For the text-containing cell, return its midpoint in [X, Y] coordinate format. 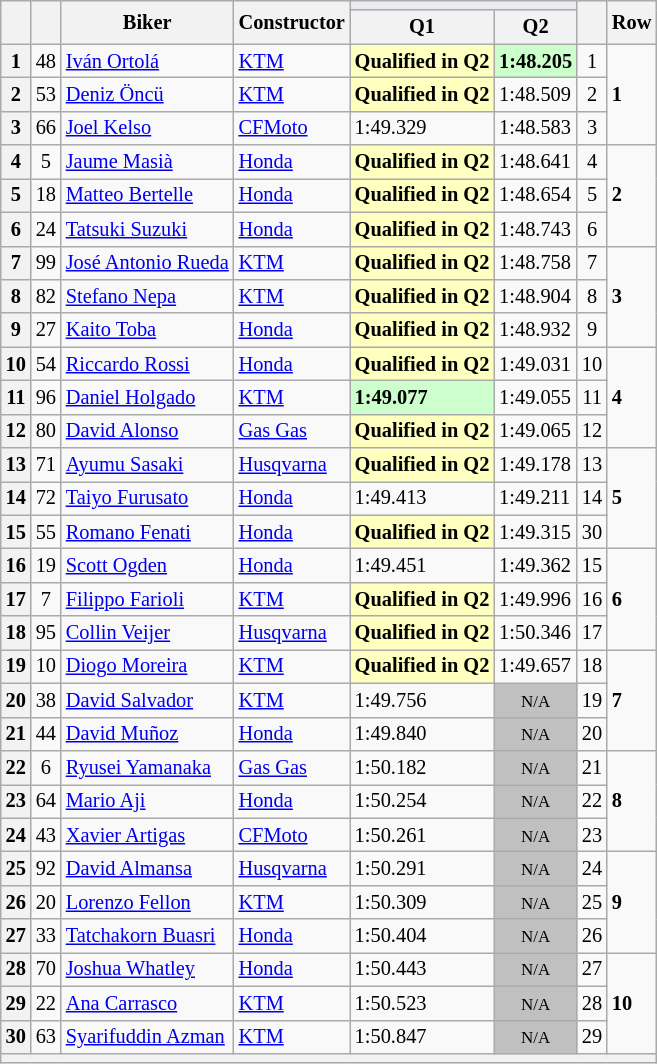
Stefano Nepa [148, 296]
Tatsuki Suzuki [148, 229]
1:49.362 [536, 565]
1:49.451 [422, 565]
Tatchakorn Buasri [148, 936]
David Alonso [148, 431]
1:50.346 [536, 633]
1:49.756 [422, 700]
1:50.847 [422, 1037]
Kaito Toba [148, 330]
95 [46, 633]
1:50.291 [422, 868]
Diogo Moreira [148, 666]
1:48.758 [536, 263]
1:49.315 [536, 532]
48 [46, 61]
92 [46, 868]
44 [46, 734]
1:48.583 [536, 128]
1:49.996 [536, 599]
1:49.065 [536, 431]
1:50.523 [422, 1003]
Q1 [422, 27]
38 [46, 700]
1:48.743 [536, 229]
96 [46, 397]
1:50.404 [422, 936]
54 [46, 364]
1:48.205 [536, 61]
Syarifuddin Azman [148, 1037]
José Antonio Rueda [148, 263]
1:48.641 [536, 162]
Daniel Holgado [148, 397]
Ryusei Yamanaka [148, 767]
Riccardo Rossi [148, 364]
1:48.904 [536, 296]
82 [46, 296]
80 [46, 431]
Joel Kelso [148, 128]
72 [46, 498]
David Almansa [148, 868]
70 [46, 969]
1:49.211 [536, 498]
71 [46, 465]
Ana Carrasco [148, 1003]
Jaume Masià [148, 162]
Row [632, 22]
Iván Ortolá [148, 61]
Romano Fenati [148, 532]
Lorenzo Fellon [148, 902]
33 [46, 936]
1:48.509 [536, 94]
43 [46, 835]
Filippo Farioli [148, 599]
1:50.182 [422, 767]
Ayumu Sasaki [148, 465]
66 [46, 128]
1:49.055 [536, 397]
1:50.254 [422, 801]
63 [46, 1037]
1:48.654 [536, 195]
1:50.443 [422, 969]
1:49.031 [536, 364]
53 [46, 94]
Scott Ogden [148, 565]
Deniz Öncü [148, 94]
1:49.077 [422, 397]
Q2 [536, 27]
Biker [148, 22]
99 [46, 263]
1:49.178 [536, 465]
Collin Veijer [148, 633]
Taiyo Furusato [148, 498]
Mario Aji [148, 801]
David Salvador [148, 700]
Constructor [292, 22]
1:49.840 [422, 734]
Matteo Bertelle [148, 195]
1:48.932 [536, 330]
Xavier Artigas [148, 835]
David Muñoz [148, 734]
1:50.309 [422, 902]
Joshua Whatley [148, 969]
1:49.657 [536, 666]
1:50.261 [422, 835]
64 [46, 801]
55 [46, 532]
1:49.413 [422, 498]
1:49.329 [422, 128]
